Return the [X, Y] coordinate for the center point of the cell that contains the specified text.  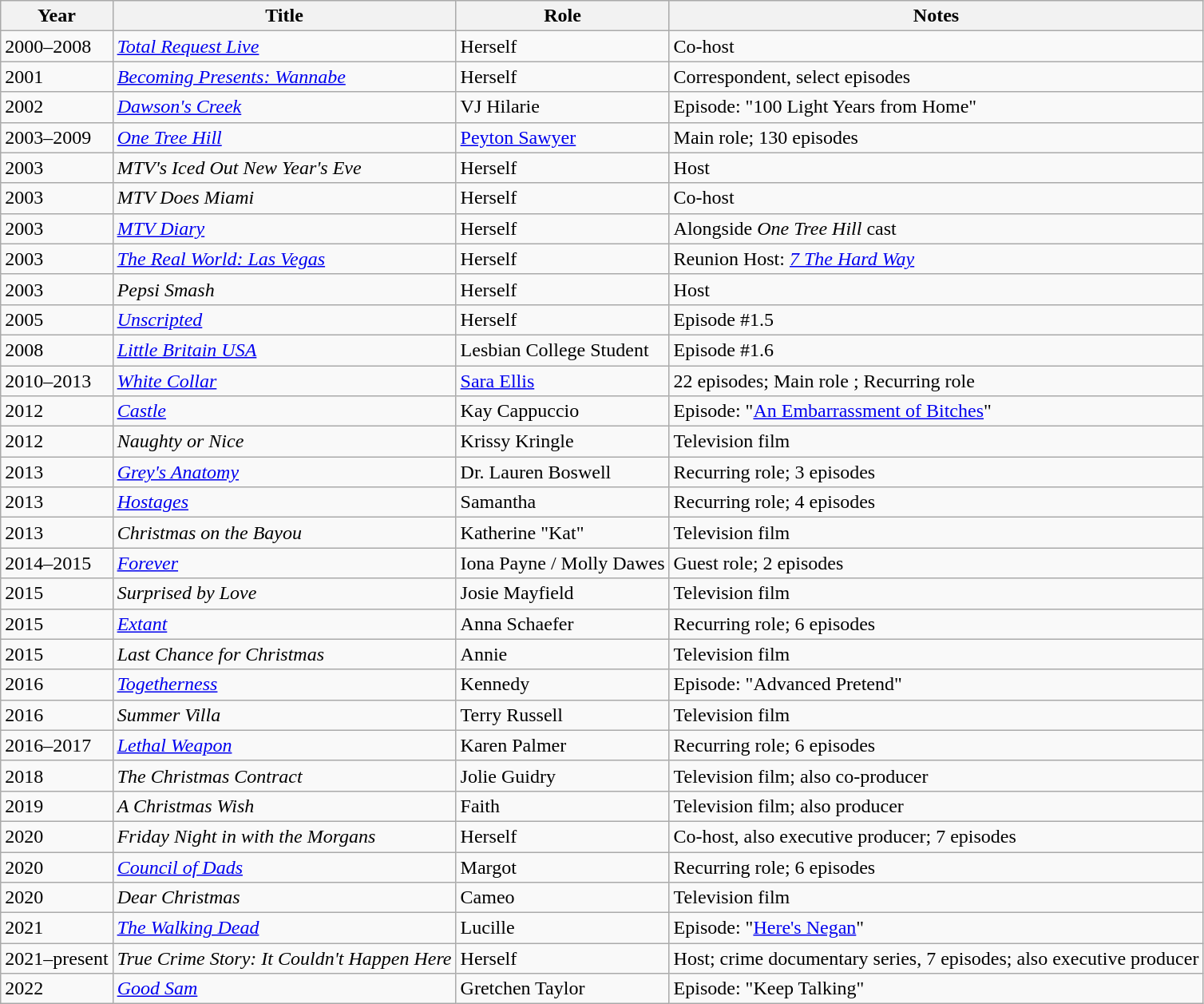
2022 [57, 989]
The Real World: Las Vegas [284, 259]
Hostages [284, 502]
Gretchen Taylor [562, 989]
The Christmas Contract [284, 776]
Katherine "Kat" [562, 533]
Notes [936, 16]
Episode: "Keep Talking" [936, 989]
Episode #1.6 [936, 350]
Krissy Kringle [562, 442]
Correspondent, select episodes [936, 77]
Faith [562, 806]
Lucille [562, 928]
Role [562, 16]
Sara Ellis [562, 381]
2014–2015 [57, 563]
Host; crime documentary series, 7 episodes; also executive producer [936, 958]
2018 [57, 776]
Episode #1.5 [936, 319]
Year [57, 16]
Extant [284, 624]
Little Britain USA [284, 350]
Council of Dads [284, 867]
2003–2009 [57, 137]
A Christmas Wish [284, 806]
MTV's Iced Out New Year's Eve [284, 168]
Samantha [562, 502]
Karen Palmer [562, 745]
True Crime Story: It Couldn't Happen Here [284, 958]
Lethal Weapon [284, 745]
Pepsi Smash [284, 289]
Margot [562, 867]
Last Chance for Christmas [284, 654]
Castle [284, 411]
Reunion Host: 7 The Hard Way [936, 259]
2001 [57, 77]
Co-host, also executive producer; 7 episodes [936, 836]
2002 [57, 107]
The Walking Dead [284, 928]
2008 [57, 350]
VJ Hilarie [562, 107]
22 episodes; Main role ; Recurring role [936, 381]
Episode: "An Embarrassment of Bitches" [936, 411]
Title [284, 16]
Main role; 130 episodes [936, 137]
2005 [57, 319]
Summer Villa [284, 715]
Dawson's Creek [284, 107]
2021–present [57, 958]
Friday Night in with the Morgans [284, 836]
Togetherness [284, 685]
Terry Russell [562, 715]
Episode: "Advanced Pretend" [936, 685]
Episode: "100 Light Years from Home" [936, 107]
2019 [57, 806]
Surprised by Love [284, 593]
Kennedy [562, 685]
Christmas on the Bayou [284, 533]
Anna Schaefer [562, 624]
Dear Christmas [284, 898]
Josie Mayfield [562, 593]
Grey's Anatomy [284, 472]
2016–2017 [57, 745]
MTV Does Miami [284, 198]
Cameo [562, 898]
2021 [57, 928]
Guest role; 2 episodes [936, 563]
Jolie Guidry [562, 776]
Recurring role; 3 episodes [936, 472]
Good Sam [284, 989]
Naughty or Nice [284, 442]
Television film; also producer [936, 806]
Peyton Sawyer [562, 137]
Episode: "Here's Negan" [936, 928]
Kay Cappuccio [562, 411]
Unscripted [284, 319]
2000–2008 [57, 46]
2010–2013 [57, 381]
Annie [562, 654]
White Collar [284, 381]
Becoming Presents: Wannabe [284, 77]
One Tree Hill [284, 137]
Forever [284, 563]
Lesbian College Student [562, 350]
MTV Diary [284, 228]
Total Request Live [284, 46]
Alongside One Tree Hill cast [936, 228]
Recurring role; 4 episodes [936, 502]
Television film; also co-producer [936, 776]
Dr. Lauren Boswell [562, 472]
Iona Payne / Molly Dawes [562, 563]
